Detect which cell encompasses the target text, then output its (X, Y) center coordinate. 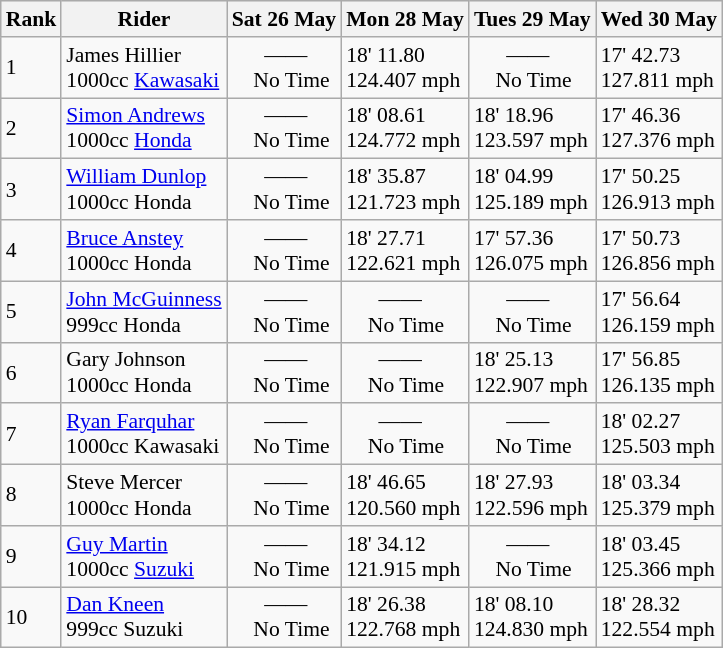
18' 28.32 122.554 mph (659, 618)
Bruce Anstey 1000cc Honda (144, 250)
18' 27.93 122.596 mph (532, 496)
8 (32, 496)
18' 46.65 120.560 mph (405, 496)
Rank (32, 19)
Dan Kneen 999cc Suzuki (144, 618)
Mon 28 May (405, 19)
17' 57.36 126.075 mph (532, 250)
18' 35.87 121.723 mph (405, 190)
18' 11.80 124.407 mph (405, 68)
Tues 29 May (532, 19)
18' 34.12 121.915 mph (405, 556)
Guy Martin 1000cc Suzuki (144, 556)
2 (32, 128)
Rider (144, 19)
William Dunlop 1000cc Honda (144, 190)
18' 27.71 122.621 mph (405, 250)
17' 50.73 126.856 mph (659, 250)
4 (32, 250)
17' 56.85 126.135 mph (659, 372)
3 (32, 190)
18' 26.38 122.768 mph (405, 618)
18' 25.13 122.907 mph (532, 372)
9 (32, 556)
Sat 26 May (284, 19)
18' 18.96 123.597 mph (532, 128)
18' 08.61 124.772 mph (405, 128)
18' 03.34 125.379 mph (659, 496)
10 (32, 618)
James Hillier 1000cc Kawasaki (144, 68)
18' 03.45 125.366 mph (659, 556)
7 (32, 434)
Steve Mercer 1000cc Honda (144, 496)
17' 46.36 127.376 mph (659, 128)
5 (32, 312)
John McGuinness 999cc Honda (144, 312)
17' 50.25 126.913 mph (659, 190)
Ryan Farquhar 1000cc Kawasaki (144, 434)
Gary Johnson 1000cc Honda (144, 372)
18' 02.27 125.503 mph (659, 434)
Simon Andrews 1000cc Honda (144, 128)
6 (32, 372)
1 (32, 68)
18' 04.99 125.189 mph (532, 190)
Wed 30 May (659, 19)
17' 42.73 127.811 mph (659, 68)
18' 08.10 124.830 mph (532, 618)
17' 56.64 126.159 mph (659, 312)
